Return [X, Y] of the center of cell containing provided text 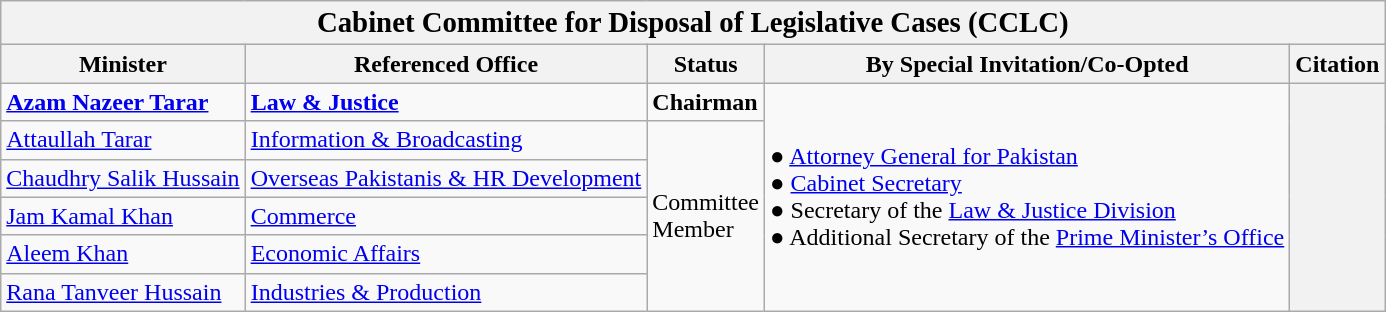
Economic Affairs [446, 254]
CommitteeMember [706, 216]
Status [706, 64]
Chaudhry Salik Hussain [123, 178]
Referenced Office [446, 64]
Overseas Pakistanis & HR Development [446, 178]
Law & Justice [446, 102]
Chairman [706, 102]
Citation [1338, 64]
Commerce [446, 216]
Industries & Production [446, 292]
Rana Tanveer Hussain [123, 292]
Jam Kamal Khan [123, 216]
Aleem Khan [123, 254]
Information & Broadcasting [446, 140]
Azam Nazeer Tarar [123, 102]
By Special Invitation/Co-Opted [1028, 64]
● Attorney General for Pakistan● Cabinet Secretary● Secretary of the Law & Justice Division● Additional Secretary of the Prime Minister’s Office [1028, 197]
Cabinet Committee for Disposal of Legislative Cases (CCLC) [693, 23]
Minister [123, 64]
Attaullah Tarar [123, 140]
